Scan for the cell matching the given text and deliver its [X, Y] coordinate at center. 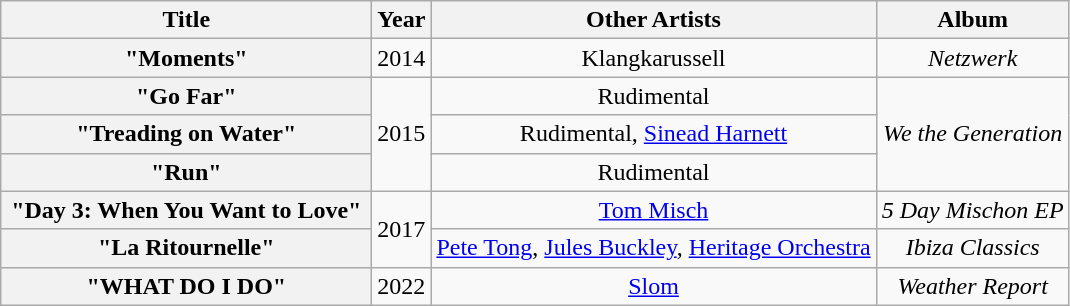
Rudimental, Sinead Harnett [654, 134]
5 Day Mischon EP [972, 210]
"Run" [186, 172]
Weather Report [972, 286]
Netzwerk [972, 58]
Ibiza Classics [972, 248]
Klangkarussell [654, 58]
Title [186, 20]
We the Generation [972, 134]
2015 [402, 134]
2017 [402, 229]
Album [972, 20]
2014 [402, 58]
"La Ritournelle" [186, 248]
"Day 3: When You Want to Love" [186, 210]
"Treading on Water" [186, 134]
Slom [654, 286]
2022 [402, 286]
"Go Far" [186, 96]
"Moments" [186, 58]
Other Artists [654, 20]
Pete Tong, Jules Buckley, Heritage Orchestra [654, 248]
Year [402, 20]
"WHAT DO I DO" [186, 286]
Tom Misch [654, 210]
